Locate the cell with the specified text and output its [X, Y] center coordinate. 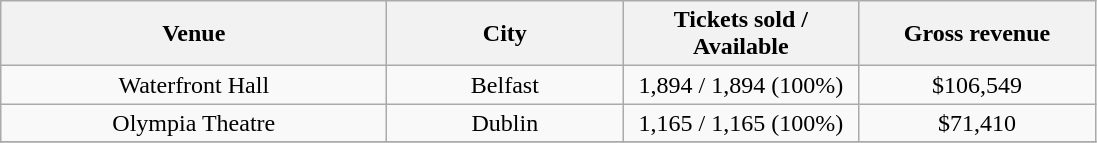
Belfast [505, 85]
City [505, 34]
1,894 / 1,894 (100%) [741, 85]
Tickets sold / Available [741, 34]
Gross revenue [977, 34]
Venue [194, 34]
1,165 / 1,165 (100%) [741, 123]
$71,410 [977, 123]
Olympia Theatre [194, 123]
Waterfront Hall [194, 85]
Dublin [505, 123]
$106,549 [977, 85]
